Search for the cell housing the specified text and yield its (x, y) center coordinate. 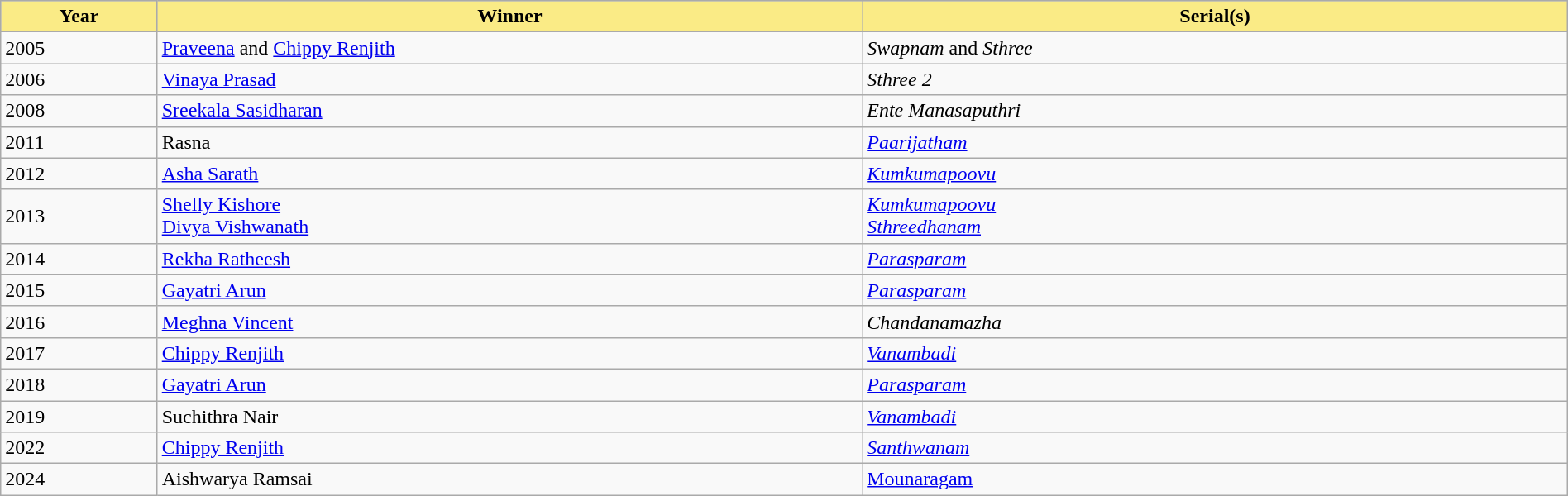
2016 (79, 322)
Rekha Ratheesh (509, 259)
Chandanamazha (1216, 322)
Rasna (509, 142)
Kumkumapoovu (1216, 174)
2008 (79, 111)
Sreekala Sasidharan (509, 111)
2006 (79, 79)
2015 (79, 290)
Shelly Kishore Divya Vishwanath (509, 217)
Aishwarya Ramsai (509, 479)
2013 (79, 217)
Year (79, 17)
2005 (79, 48)
Ente Manasaputhri (1216, 111)
Suchithra Nair (509, 416)
2022 (79, 448)
2024 (79, 479)
Praveena and Chippy Renjith (509, 48)
Paarijatham (1216, 142)
Asha Sarath (509, 174)
Winner (509, 17)
2017 (79, 353)
KumkumapoovuSthreedhanam (1216, 217)
2012 (79, 174)
Sthree 2 (1216, 79)
Santhwanam (1216, 448)
2011 (79, 142)
2014 (79, 259)
Swapnam and Sthree (1216, 48)
Meghna Vincent (509, 322)
Serial(s) (1216, 17)
Mounaragam (1216, 479)
2018 (79, 384)
2019 (79, 416)
Vinaya Prasad (509, 79)
